Return [X, Y] of the center of cell containing provided text 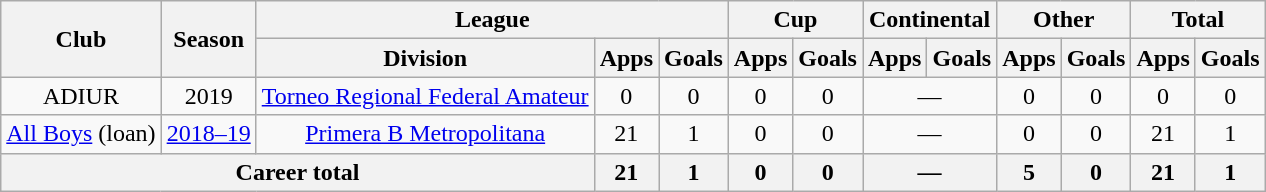
All Boys (loan) [81, 134]
Career total [298, 172]
Total [1198, 20]
ADIUR [81, 96]
2018–19 [208, 134]
Cup [795, 20]
Primera B Metropolitana [425, 134]
Other [1064, 20]
Club [81, 39]
Division [425, 58]
2019 [208, 96]
Continental [929, 20]
Torneo Regional Federal Amateur [425, 96]
5 [1029, 172]
Season [208, 39]
League [492, 20]
